Detect which cell encompasses the target text, then output its (X, Y) center coordinate. 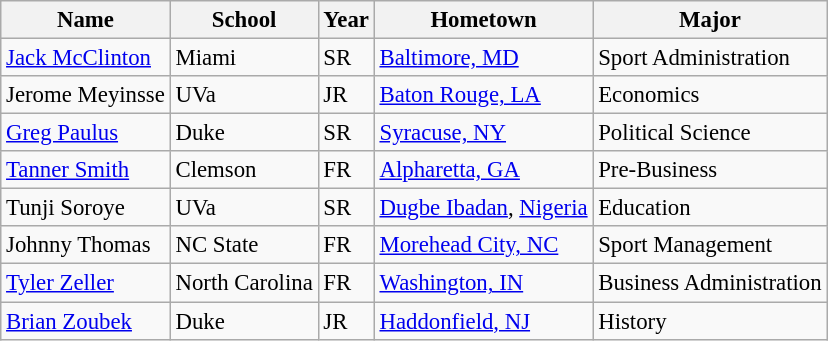
North Carolina (244, 283)
Tanner Smith (86, 170)
Brian Zoubek (86, 321)
Baton Rouge, LA (484, 95)
Sport Administration (710, 58)
School (244, 20)
Tunji Soroye (86, 208)
Dugbe Ibadan, Nigeria (484, 208)
History (710, 321)
Major (710, 20)
Baltimore, MD (484, 58)
Morehead City, NC (484, 245)
Sport Management (710, 245)
Year (346, 20)
NC State (244, 245)
Name (86, 20)
Miami (244, 58)
Pre-Business (710, 170)
Johnny Thomas (86, 245)
Hometown (484, 20)
Syracuse, NY (484, 133)
Tyler Zeller (86, 283)
Alpharetta, GA (484, 170)
Jerome Meyinsse (86, 95)
Jack McClinton (86, 58)
Washington, IN (484, 283)
Clemson (244, 170)
Political Science (710, 133)
Haddonfield, NJ (484, 321)
Economics (710, 95)
Education (710, 208)
Business Administration (710, 283)
Greg Paulus (86, 133)
